Detect which cell encompasses the target text, then output its (x, y) center coordinate. 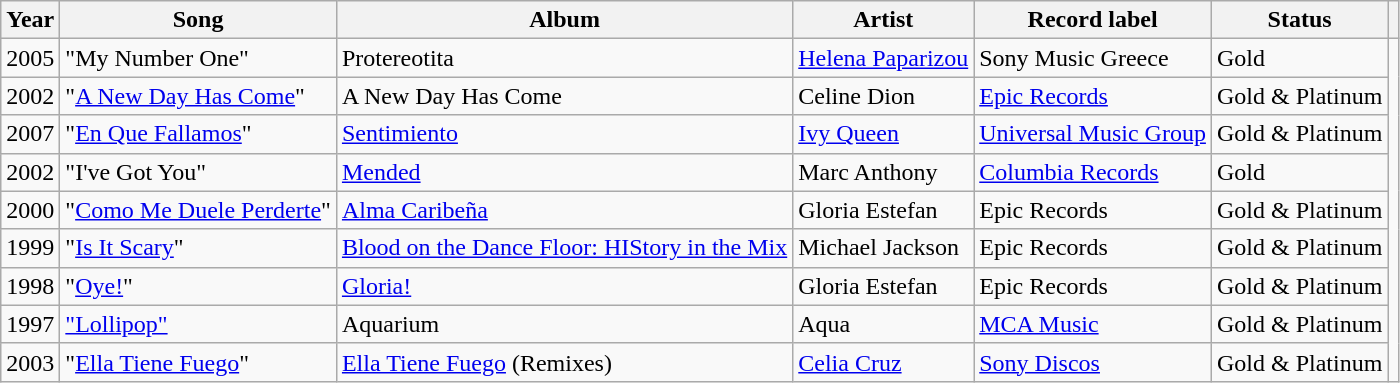
"My Number One" (198, 58)
Gloria! (564, 286)
Protereotita (564, 58)
"Como Me Duele Perderte" (198, 210)
Sony Music Greece (1093, 58)
Blood on the Dance Floor: HIStory in the Mix (564, 248)
Ivy Queen (884, 134)
Universal Music Group (1093, 134)
Artist (884, 20)
Record label (1093, 20)
A New Day Has Come (564, 96)
Sony Discos (1093, 362)
Helena Paparizou (884, 58)
1998 (30, 286)
Michael Jackson (884, 248)
"Lollipop" (198, 324)
Marc Anthony (884, 172)
"Ella Tiene Fuego" (198, 362)
Celine Dion (884, 96)
Alma Caribeña (564, 210)
Sentimiento (564, 134)
1999 (30, 248)
MCA Music (1093, 324)
Year (30, 20)
Celia Cruz (884, 362)
2003 (30, 362)
2007 (30, 134)
"En Que Fallamos" (198, 134)
Album (564, 20)
1997 (30, 324)
2005 (30, 58)
"Is It Scary" (198, 248)
"Oye!" (198, 286)
Aqua (884, 324)
Columbia Records (1093, 172)
Song (198, 20)
Aquarium (564, 324)
Mended (564, 172)
"A New Day Has Come" (198, 96)
2000 (30, 210)
Status (1299, 20)
"I've Got You" (198, 172)
Ella Tiene Fuego (Remixes) (564, 362)
